Return (x, y) of the center of cell containing provided text 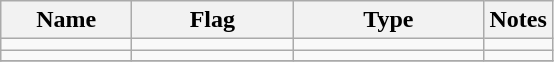
Notes (518, 20)
Type (388, 20)
Name (66, 20)
Flag (212, 20)
